Search for the cell housing the specified text and yield its (x, y) center coordinate. 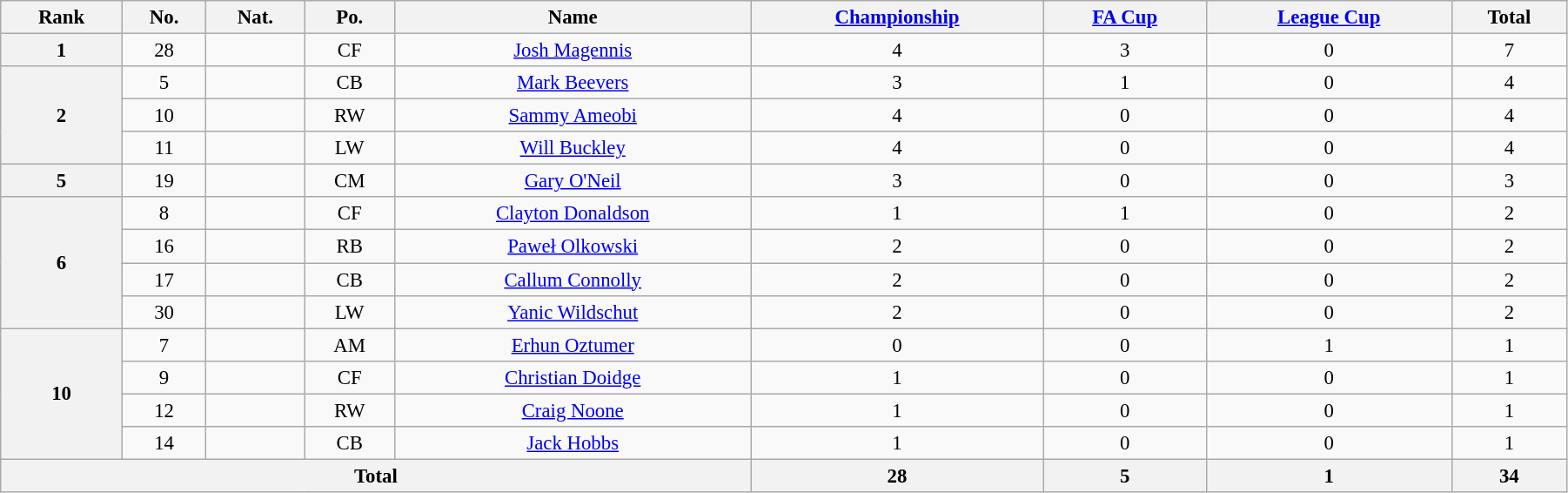
Paweł Olkowski (573, 246)
8 (164, 213)
No. (164, 17)
Christian Doidge (573, 377)
6 (62, 262)
17 (164, 280)
Po. (350, 17)
16 (164, 246)
RB (350, 246)
30 (164, 312)
Erhun Oztumer (573, 345)
Name (573, 17)
14 (164, 443)
Championship (897, 17)
34 (1509, 476)
League Cup (1329, 17)
Sammy Ameobi (573, 116)
FA Cup (1124, 17)
Callum Connolly (573, 280)
12 (164, 410)
Mark Beevers (573, 83)
11 (164, 148)
Jack Hobbs (573, 443)
Rank (62, 17)
19 (164, 181)
Will Buckley (573, 148)
Gary O'Neil (573, 181)
Josh Magennis (573, 51)
9 (164, 377)
Clayton Donaldson (573, 213)
Nat. (256, 17)
Craig Noone (573, 410)
AM (350, 345)
Yanic Wildschut (573, 312)
CM (350, 181)
